Determine the (X, Y) coordinate at the center of the cell enclosing the given text.  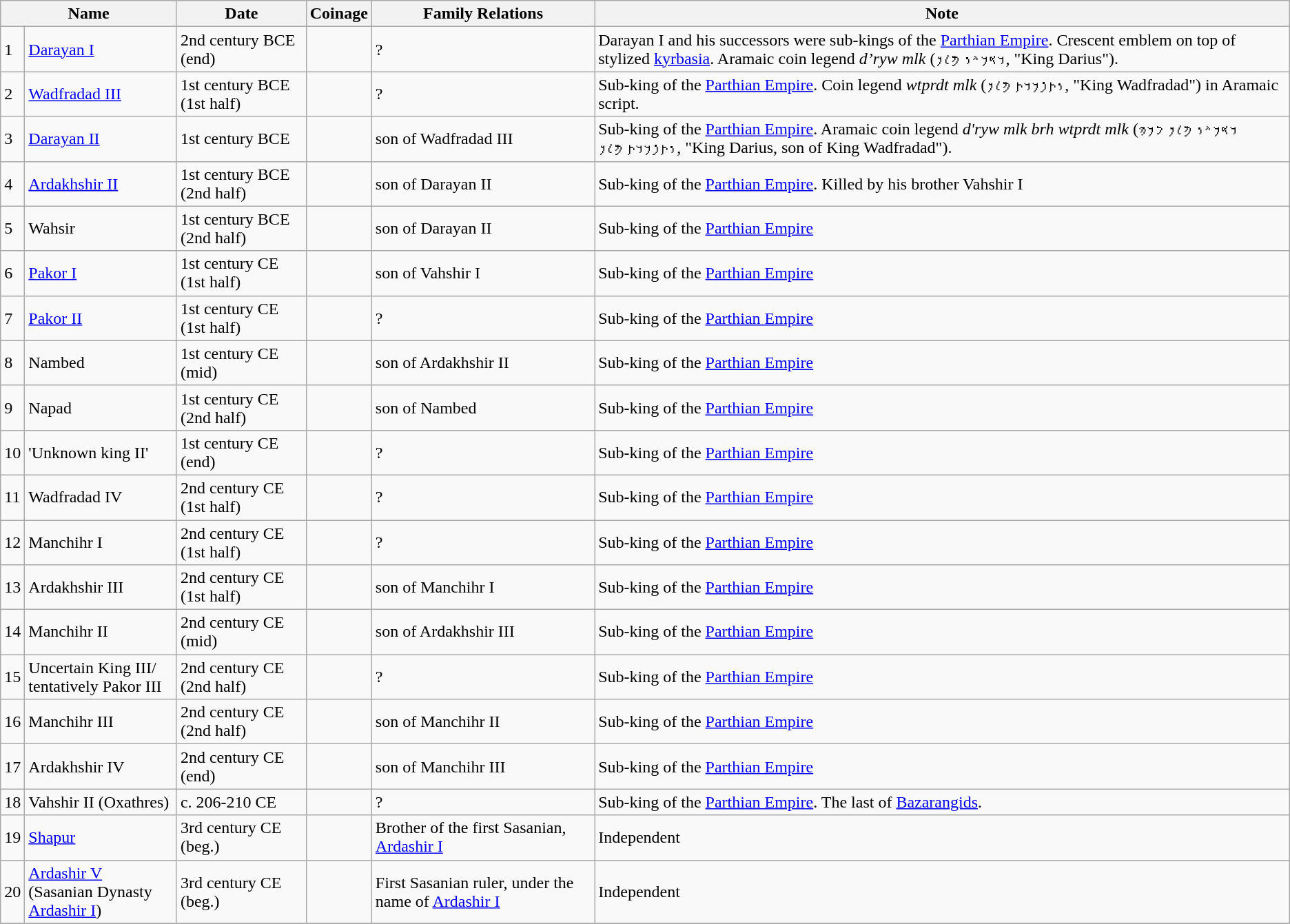
Ardashir V(Sasanian Dynasty Ardashir I) (101, 892)
4 (12, 183)
15 (12, 677)
12 (12, 542)
Darayan I (101, 50)
13 (12, 587)
10 (12, 452)
2nd century CE (mid) (241, 633)
18 (12, 802)
son of Nambed (482, 408)
'Unknown king II' (101, 452)
1st century CE (end) (241, 452)
Manchihr III (101, 722)
son of Ardakhshir III (482, 633)
3 (12, 139)
14 (12, 633)
1st century BCE (1st half) (241, 94)
1st century CE (mid) (241, 362)
1st century CE (2nd half) (241, 408)
5 (12, 229)
Darayan II (101, 139)
2nd century BCE (end) (241, 50)
Family Relations (482, 14)
17 (12, 766)
son of Manchihr III (482, 766)
Ardakhshir III (101, 587)
Shapur (101, 838)
son of Ardakhshir II (482, 362)
Pakor II (101, 318)
1st century BCE (241, 139)
8 (12, 362)
Sub-king of the Parthian Empire. The last of Bazarangids. (943, 802)
Name (89, 14)
Nambed (101, 362)
2 (12, 94)
Manchihr II (101, 633)
Manchihr I (101, 542)
16 (12, 722)
11 (12, 497)
Ardakhshir IV (101, 766)
Wadfradad III (101, 94)
Note (943, 14)
20 (12, 892)
Uncertain King III/tentatively Pakor III (101, 677)
Pakor I (101, 273)
Brother of the first Sasanian, Ardashir I (482, 838)
Coinage (339, 14)
2nd century CE (end) (241, 766)
1 (12, 50)
Napad (101, 408)
Ardakhshir II (101, 183)
Date (241, 14)
19 (12, 838)
Sub-king of the Parthian Empire. Coin legend wtprdt mlk (𐡅𐡕𐡐𐡓𐡃𐡕 𐡌𐡋𐡊, "King Wadfradad") in Aramaic script. (943, 94)
Vahshir II (Oxathres) (101, 802)
9 (12, 408)
son of Wadfradad III (482, 139)
Wahsir (101, 229)
son of Manchihr II (482, 722)
Wadfradad IV (101, 497)
First Sasanian ruler, under the name of Ardashir I (482, 892)
c. 206-210 CE (241, 802)
son of Manchihr I (482, 587)
son of Vahshir I (482, 273)
6 (12, 273)
7 (12, 318)
Sub-king of the Parthian Empire. Aramaic coin legend d'ryw mlk brh wtprdt mlk (𐡃𐡀𐡓𐡉𐡅 𐡌𐡋𐡊 𐡁𐡓𐡄 𐡅𐡕𐡐𐡓𐡃𐡕 𐡌𐡋𐡊, "King Darius, son of King Wadfradad"). (943, 139)
Sub-king of the Parthian Empire. Killed by his brother Vahshir I (943, 183)
